Extract the (x, y) coordinate from the center of the cell holding the provided text.  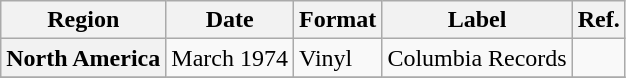
Format (337, 20)
Region (84, 20)
Vinyl (337, 58)
Columbia Records (477, 58)
Label (477, 20)
Ref. (598, 20)
March 1974 (230, 58)
Date (230, 20)
North America (84, 58)
